Detect which cell encompasses the target text, then output its [X, Y] center coordinate. 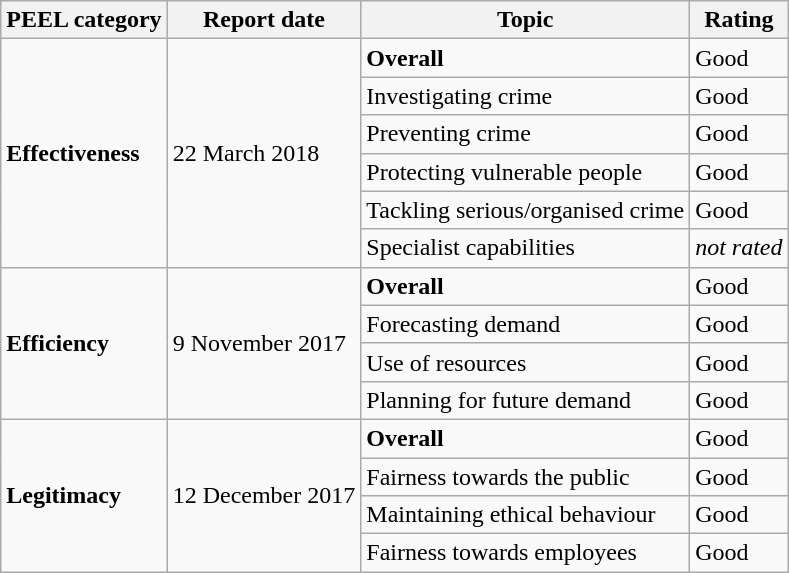
Rating [739, 20]
Planning for future demand [526, 400]
9 November 2017 [264, 343]
Fairness towards the public [526, 477]
Specialist capabilities [526, 248]
Effectiveness [84, 153]
Investigating crime [526, 96]
Legitimacy [84, 495]
Forecasting demand [526, 324]
not rated [739, 248]
Topic [526, 20]
Tackling serious/organised crime [526, 210]
Protecting vulnerable people [526, 172]
Preventing crime [526, 134]
Use of resources [526, 362]
22 March 2018 [264, 153]
Efficiency [84, 343]
PEEL category [84, 20]
Report date [264, 20]
Maintaining ethical behaviour [526, 515]
Fairness towards employees [526, 553]
12 December 2017 [264, 495]
